Extract the [x, y] coordinate from the center of the cell holding the provided text.  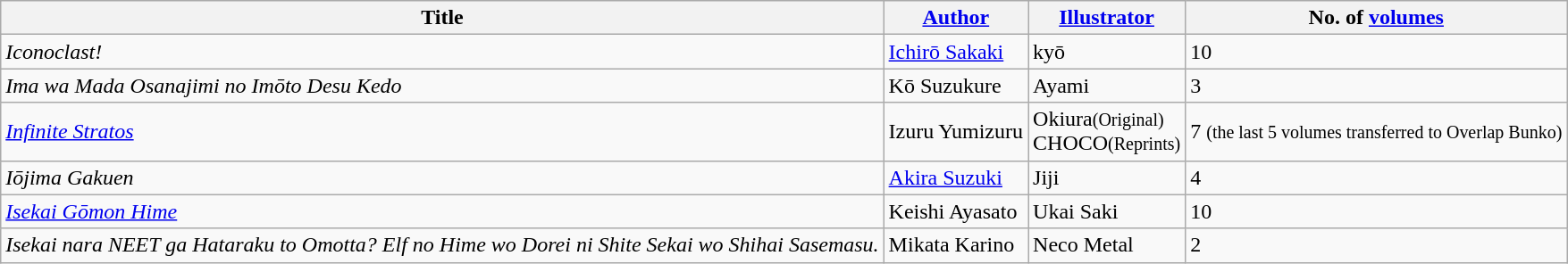
Akira Suzuki [956, 177]
Okiura(Original)CHOCO(Reprints) [1107, 132]
Neco Metal [1107, 245]
7 (the last 5 volumes transferred to Overlap Bunko) [1376, 132]
3 [1376, 86]
Ichirō Sakaki [956, 52]
Isekai nara NEET ga Hataraku to Omotta? Elf no Hime wo Dorei ni Shite Sekai wo Shihai Sasemasu. [442, 245]
Jiji [1107, 177]
Iconoclast! [442, 52]
Illustrator [1107, 18]
Ayami [1107, 86]
Infinite Stratos [442, 132]
Keishi Ayasato [956, 211]
No. of volumes [1376, 18]
Ukai Saki [1107, 211]
Author [956, 18]
Title [442, 18]
Isekai Gōmon Hime [442, 211]
Kō Suzukure [956, 86]
2 [1376, 245]
Mikata Karino [956, 245]
Iōjima Gakuen [442, 177]
Ima wa Mada Osanajimi no Imōto Desu Kedo [442, 86]
4 [1376, 177]
kyō [1107, 52]
Izuru Yumizuru [956, 132]
